Search for the cell housing the specified text and yield its [X, Y] center coordinate. 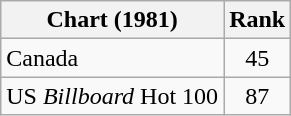
US Billboard Hot 100 [112, 96]
45 [258, 58]
Rank [258, 20]
Chart (1981) [112, 20]
87 [258, 96]
Canada [112, 58]
